Return the [x, y] coordinate for the center point of the cell that contains the specified text.  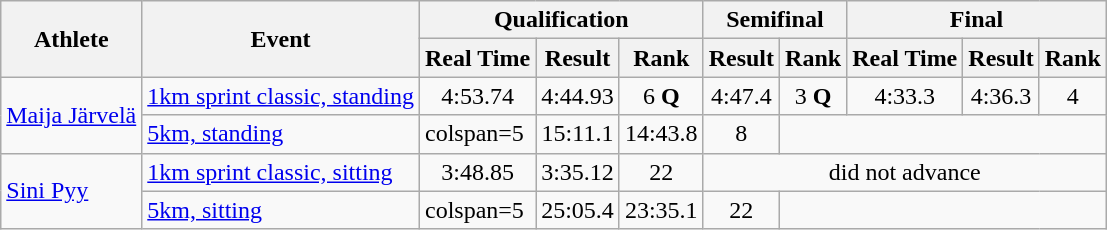
did not advance [904, 172]
Qualification [561, 20]
4:53.74 [477, 96]
15:11.1 [578, 134]
8 [741, 134]
5km, standing [281, 134]
1km sprint classic, standing [281, 96]
14:43.8 [661, 134]
Event [281, 39]
5km, sitting [281, 210]
4 [1072, 96]
25:05.4 [578, 210]
Semifinal [775, 20]
4:44.93 [578, 96]
Athlete [72, 39]
6 Q [661, 96]
1km sprint classic, sitting [281, 172]
23:35.1 [661, 210]
Maija Järvelä [72, 115]
4:36.3 [1001, 96]
3 Q [814, 96]
3:48.85 [477, 172]
3:35.12 [578, 172]
Final [977, 20]
4:33.3 [905, 96]
Sini Pyy [72, 191]
4:47.4 [741, 96]
